Output the [x, y] coordinate of the center of the cell containing the given text.  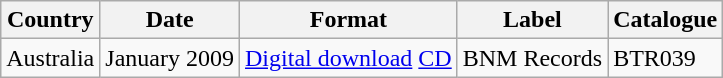
Format [349, 20]
Digital download CD [349, 58]
Australia [50, 58]
Label [532, 20]
BNM Records [532, 58]
January 2009 [170, 58]
Catalogue [666, 20]
BTR039 [666, 58]
Country [50, 20]
Date [170, 20]
